Detect which cell encompasses the target text, then output its (X, Y) center coordinate. 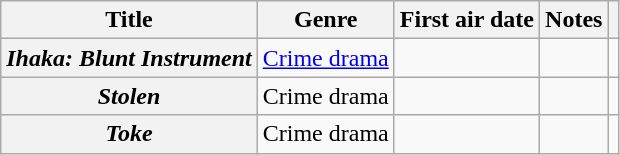
First air date (466, 20)
Title (129, 20)
Stolen (129, 96)
Notes (574, 20)
Ihaka: Blunt Instrument (129, 58)
Genre (326, 20)
Toke (129, 134)
